Find where the given text appears and provide that cell's center as [x, y] coordinate. 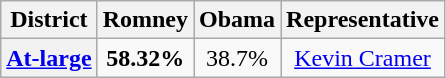
Obama [238, 20]
58.32% [145, 58]
Romney [145, 20]
At-large [49, 58]
District [49, 20]
Representative [363, 20]
38.7% [238, 58]
Kevin Cramer [363, 58]
